Pinpoint the cell where the given text exists, returning its [X, Y] midpoint coordinate. 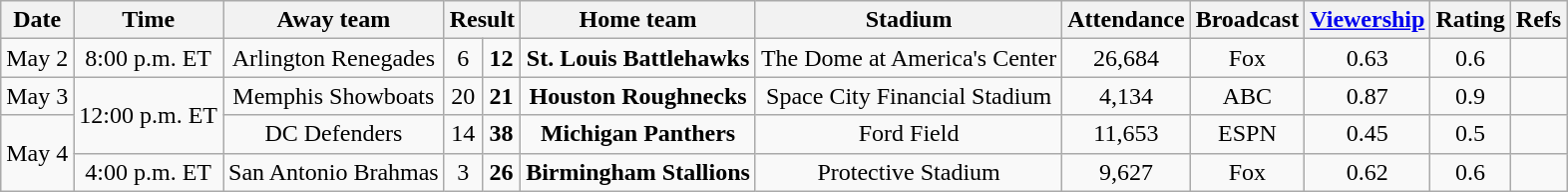
12 [501, 58]
Protective Stadium [908, 172]
0.62 [1368, 172]
26,684 [1126, 58]
4,134 [1126, 96]
May 2 [38, 58]
4:00 p.m. ET [149, 172]
0.63 [1368, 58]
ABC [1247, 96]
Arlington Renegades [334, 58]
Date [38, 20]
0.5 [1470, 134]
9,627 [1126, 172]
12:00 p.m. ET [149, 115]
Space City Financial Stadium [908, 96]
DC Defenders [334, 134]
Stadium [908, 20]
San Antonio Brahmas [334, 172]
Birmingham Stallions [638, 172]
Ford Field [908, 134]
26 [501, 172]
38 [501, 134]
14 [463, 134]
St. Louis Battlehawks [638, 58]
11,653 [1126, 134]
Memphis Showboats [334, 96]
6 [463, 58]
Attendance [1126, 20]
Viewership [1368, 20]
0.9 [1470, 96]
Result [482, 20]
Time [149, 20]
May 4 [38, 153]
Refs [1538, 20]
Houston Roughnecks [638, 96]
Home team [638, 20]
8:00 p.m. ET [149, 58]
May 3 [38, 96]
0.87 [1368, 96]
Rating [1470, 20]
Michigan Panthers [638, 134]
3 [463, 172]
0.45 [1368, 134]
Away team [334, 20]
20 [463, 96]
21 [501, 96]
ESPN [1247, 134]
The Dome at America's Center [908, 58]
Broadcast [1247, 20]
